Find where the given text appears and provide that cell's center as [X, Y] coordinate. 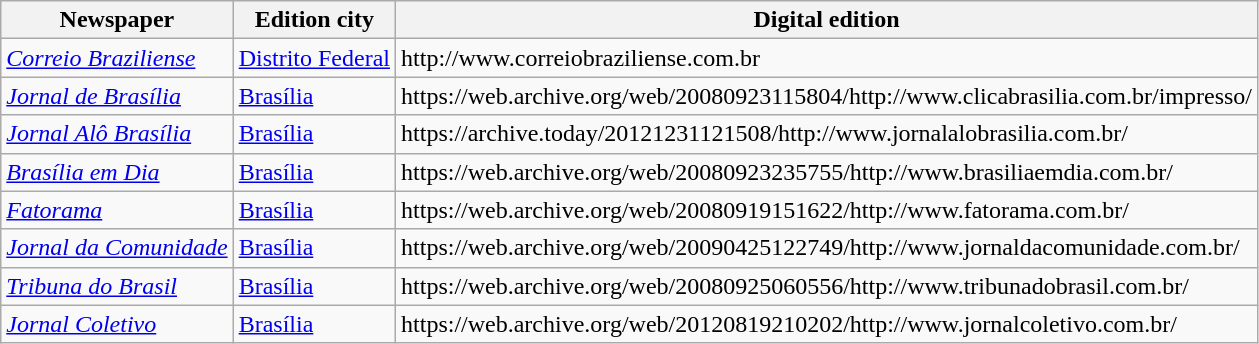
https://archive.today/20121231121508/http://www.jornalalobrasilia.com.br/ [827, 134]
Digital edition [827, 20]
Newspaper [117, 20]
https://web.archive.org/web/20080923235755/http://www.brasiliaemdia.com.br/ [827, 172]
http://www.correiobraziliense.com.br [827, 58]
Jornal de Brasília [117, 96]
Edition city [314, 20]
Correio Braziliense [117, 58]
https://web.archive.org/web/20080923115804/http://www.clicabrasilia.com.br/impresso/ [827, 96]
Jornal Coletivo [117, 324]
Fatorama [117, 210]
Brasília em Dia [117, 172]
https://web.archive.org/web/20120819210202/http://www.jornalcoletivo.com.br/ [827, 324]
Distrito Federal [314, 58]
Jornal Alô Brasília [117, 134]
https://web.archive.org/web/20080925060556/http://www.tribunadobrasil.com.br/ [827, 286]
Tribuna do Brasil [117, 286]
https://web.archive.org/web/20090425122749/http://www.jornaldacomunidade.com.br/ [827, 248]
https://web.archive.org/web/20080919151622/http://www.fatorama.com.br/ [827, 210]
Jornal da Comunidade [117, 248]
